Determine the [x, y] coordinate at the center of the cell enclosing the given text.  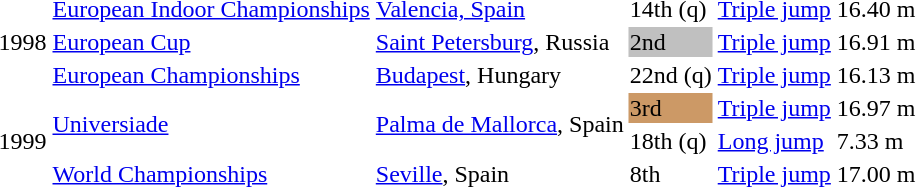
Universiade [211, 124]
Long jump [774, 141]
22nd (q) [670, 75]
Saint Petersburg, Russia [500, 42]
18th (q) [670, 141]
2nd [670, 42]
3rd [670, 108]
European Championships [211, 75]
European Cup [211, 42]
Budapest, Hungary [500, 75]
Palma de Mallorca, Spain [500, 124]
